Output the [x, y] coordinate of the center of the cell containing the given text.  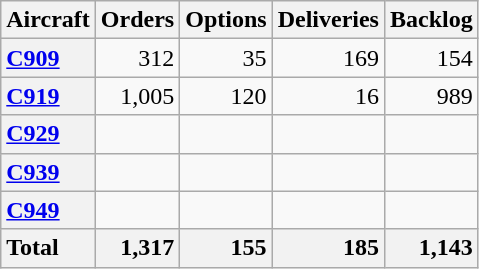
16 [328, 96]
C939 [48, 172]
C929 [48, 134]
312 [137, 58]
Deliveries [328, 20]
1,317 [137, 248]
C909 [48, 58]
185 [328, 248]
C949 [48, 210]
1,005 [137, 96]
Backlog [431, 20]
Orders [137, 20]
C919 [48, 96]
Options [226, 20]
Aircraft [48, 20]
154 [431, 58]
1,143 [431, 248]
989 [431, 96]
120 [226, 96]
169 [328, 58]
35 [226, 58]
Total [48, 248]
155 [226, 248]
